Output the [x, y] coordinate of the center of the cell containing the given text.  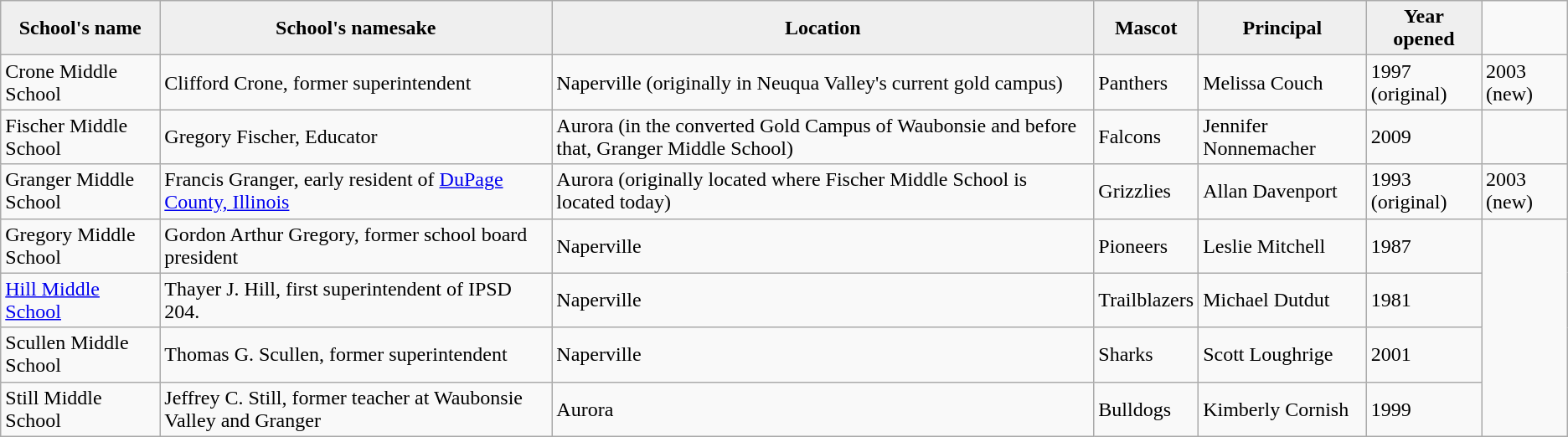
Thomas G. Scullen, former superintendent [356, 355]
Still Middle School [80, 409]
Leslie Mitchell [1283, 246]
Granger Middle School [80, 191]
Mascot [1146, 28]
Sharks [1146, 355]
Crone Middle School [80, 82]
Trailblazers [1146, 300]
Michael Dutdut [1283, 300]
Location [823, 28]
Allan Davenport [1283, 191]
Melissa Couch [1283, 82]
Grizzlies [1146, 191]
Aurora (in the converted Gold Campus of Waubonsie and before that, Granger Middle School) [823, 137]
1997 (original) [1424, 82]
Hill Middle School [80, 300]
Aurora (originally located where Fischer Middle School is located today) [823, 191]
Thayer J. Hill, first superintendent of IPSD 204. [356, 300]
Year opened [1424, 28]
Scullen Middle School [80, 355]
Kimberly Cornish [1283, 409]
Panthers [1146, 82]
Falcons [1146, 137]
1999 [1424, 409]
Clifford Crone, former superintendent [356, 82]
Gordon Arthur Gregory, former school board president [356, 246]
1987 [1424, 246]
School's namesake [356, 28]
Aurora [823, 409]
Fischer Middle School [80, 137]
2009 [1424, 137]
Pioneers [1146, 246]
Gregory Middle School [80, 246]
School's name [80, 28]
1993 (original) [1424, 191]
1981 [1424, 300]
Principal [1283, 28]
2001 [1424, 355]
Francis Granger, early resident of DuPage County, Illinois [356, 191]
Jennifer Nonnemacher [1283, 137]
Naperville (originally in Neuqua Valley's current gold campus) [823, 82]
Scott Loughrige [1283, 355]
Bulldogs [1146, 409]
Gregory Fischer, Educator [356, 137]
Jeffrey C. Still, former teacher at Waubonsie Valley and Granger [356, 409]
